Return [X, Y] of the center of cell containing provided text 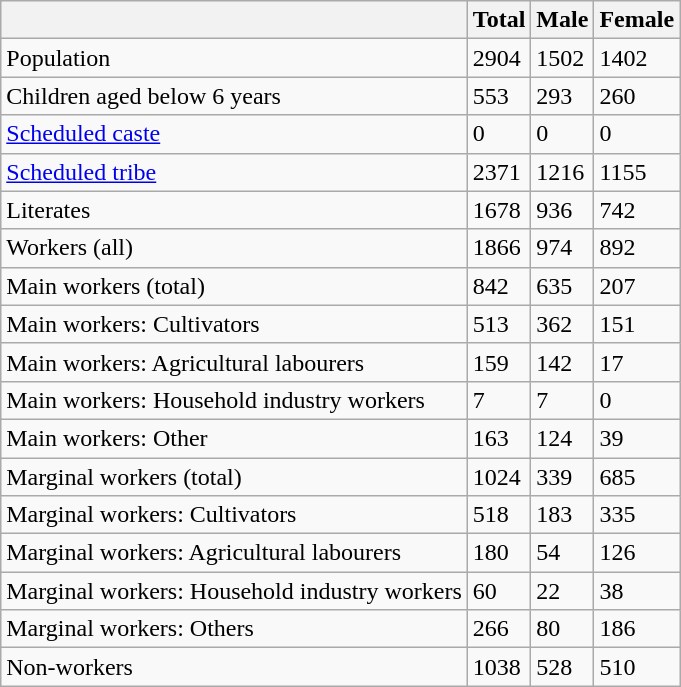
Marginal workers (total) [234, 477]
1678 [499, 210]
Marginal workers: Household industry workers [234, 591]
1155 [637, 172]
266 [499, 629]
Children aged below 6 years [234, 96]
685 [637, 477]
Marginal workers: Agricultural labourers [234, 553]
126 [637, 553]
80 [562, 629]
54 [562, 553]
1038 [499, 667]
513 [499, 324]
180 [499, 553]
1216 [562, 172]
742 [637, 210]
159 [499, 362]
Population [234, 58]
Literates [234, 210]
635 [562, 286]
183 [562, 515]
1866 [499, 248]
Main workers: Cultivators [234, 324]
362 [562, 324]
339 [562, 477]
124 [562, 438]
Scheduled tribe [234, 172]
335 [637, 515]
Male [562, 20]
2904 [499, 58]
22 [562, 591]
38 [637, 591]
39 [637, 438]
186 [637, 629]
Marginal workers: Others [234, 629]
Scheduled caste [234, 134]
1024 [499, 477]
Main workers: Other [234, 438]
17 [637, 362]
Main workers (total) [234, 286]
Female [637, 20]
293 [562, 96]
207 [637, 286]
1402 [637, 58]
151 [637, 324]
892 [637, 248]
974 [562, 248]
518 [499, 515]
260 [637, 96]
Non-workers [234, 667]
Main workers: Agricultural labourers [234, 362]
528 [562, 667]
510 [637, 667]
1502 [562, 58]
2371 [499, 172]
Marginal workers: Cultivators [234, 515]
936 [562, 210]
842 [499, 286]
Main workers: Household industry workers [234, 400]
553 [499, 96]
Workers (all) [234, 248]
Total [499, 20]
163 [499, 438]
60 [499, 591]
142 [562, 362]
